Extract the (x, y) coordinate from the center of the cell holding the provided text.  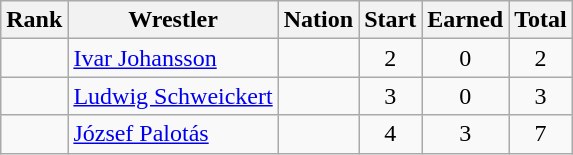
Rank (34, 20)
4 (390, 134)
Start (390, 20)
7 (541, 134)
Wrestler (173, 20)
Total (541, 20)
Earned (466, 20)
Ivar Johansson (173, 58)
Nation (318, 20)
Ludwig Schweickert (173, 96)
József Palotás (173, 134)
